For the text-containing cell, return its midpoint in [X, Y] coordinate format. 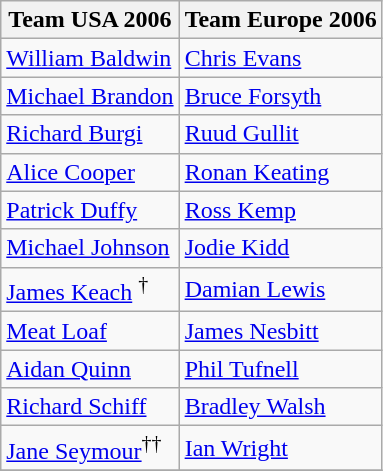
Bradley Walsh [280, 407]
Jodie Kidd [280, 248]
James Nesbitt [280, 331]
Chris Evans [280, 58]
Richard Schiff [90, 407]
Team USA 2006 [90, 20]
Ross Kemp [280, 210]
Team Europe 2006 [280, 20]
Aidan Quinn [90, 369]
Alice Cooper [90, 172]
Bruce Forsyth [280, 96]
Ronan Keating [280, 172]
Ruud Gullit [280, 134]
Richard Burgi [90, 134]
Ian Wright [280, 448]
Michael Brandon [90, 96]
Michael Johnson [90, 248]
James Keach † [90, 290]
William Baldwin [90, 58]
Jane Seymour†† [90, 448]
Meat Loaf [90, 331]
Patrick Duffy [90, 210]
Damian Lewis [280, 290]
Phil Tufnell [280, 369]
